Determine the [x, y] coordinate at the center of the cell enclosing the given text.  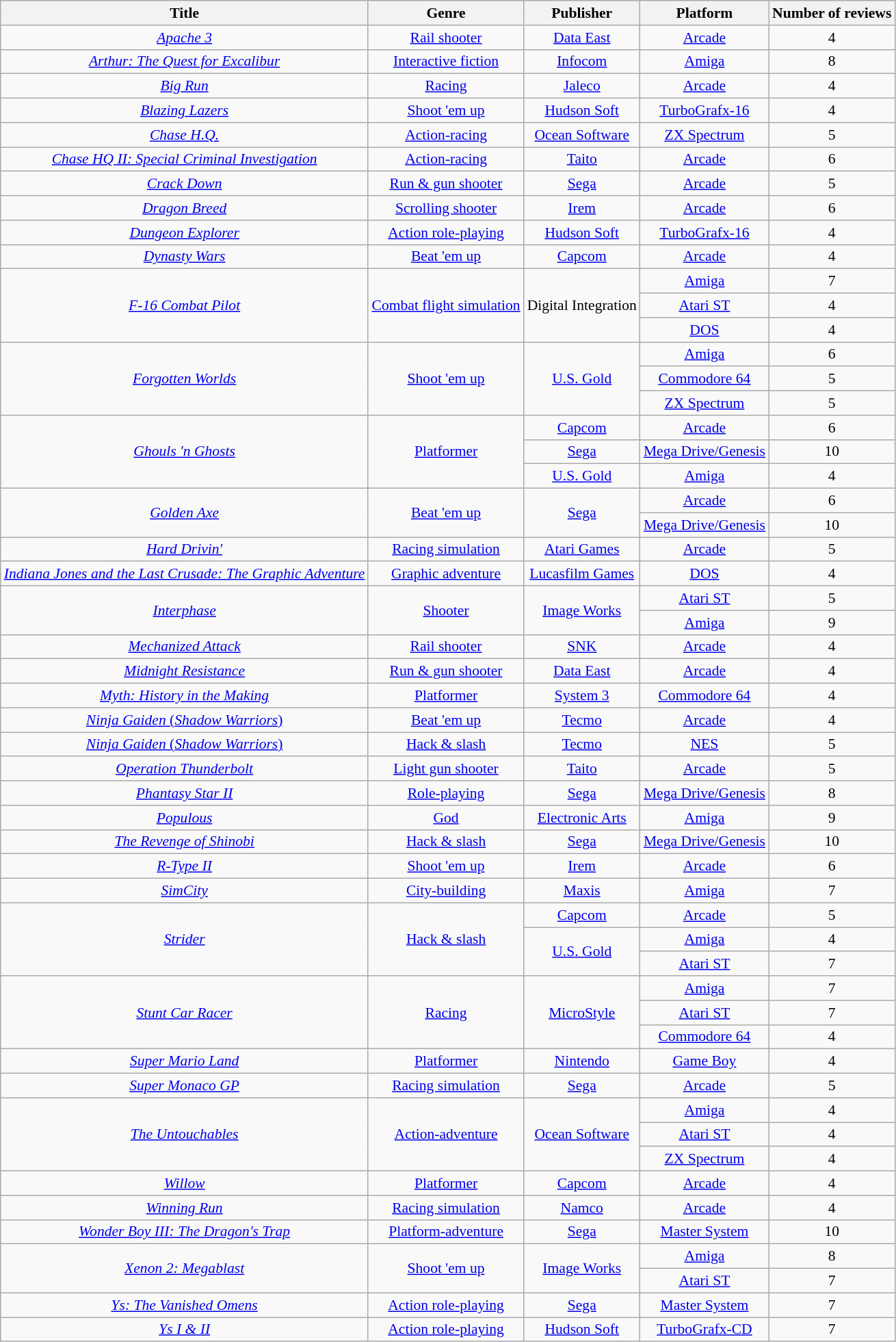
Winning Run [185, 1208]
F-16 Combat Pilot [185, 305]
Title [185, 13]
Stunt Car Racer [185, 1013]
The Untouchables [185, 1135]
Platform [704, 13]
NES [704, 745]
God [446, 818]
Forgotten Worlds [185, 379]
Platform-adventure [446, 1232]
Atari Games [582, 550]
Midnight Resistance [185, 671]
Dynasty Wars [185, 257]
Lucasfilm Games [582, 574]
Genre [446, 13]
Dungeon Explorer [185, 233]
Chase HQ II: Special Criminal Investigation [185, 159]
Ys I & II [185, 1330]
Namco [582, 1208]
Interactive fiction [446, 62]
Maxis [582, 891]
Electronic Arts [582, 818]
TurboGrafx-CD [704, 1330]
Willow [185, 1183]
Publisher [582, 13]
Apache 3 [185, 38]
Mechanized Attack [185, 647]
SNK [582, 647]
Light gun shooter [446, 769]
Arthur: The Quest for Excalibur [185, 62]
The Revenge of Shinobi [185, 842]
Number of reviews [832, 13]
Role-playing [446, 793]
Phantasy Star II [185, 793]
Myth: History in the Making [185, 696]
Nintendo [582, 1061]
Ghouls 'n Ghosts [185, 452]
Strider [185, 939]
Infocom [582, 62]
Xenon 2: Megablast [185, 1269]
Chase H.Q. [185, 135]
SimCity [185, 891]
Operation Thunderbolt [185, 769]
MicroStyle [582, 1013]
Digital Integration [582, 305]
Combat flight simulation [446, 305]
Dragon Breed [185, 208]
R-Type II [185, 866]
Populous [185, 818]
Shooter [446, 610]
Scrolling shooter [446, 208]
Golden Axe [185, 513]
System 3 [582, 696]
Blazing Lazers [185, 111]
Interphase [185, 610]
Wonder Boy III: The Dragon's Trap [185, 1232]
City-building [446, 891]
Hard Drivin' [185, 550]
Graphic adventure [446, 574]
Indiana Jones and the Last Crusade: The Graphic Adventure [185, 574]
Game Boy [704, 1061]
Super Monaco GP [185, 1086]
Crack Down [185, 184]
Ys: The Vanished Omens [185, 1305]
Action-adventure [446, 1135]
Super Mario Land [185, 1061]
Big Run [185, 86]
Jaleco [582, 86]
